Output the (x, y) coordinate of the center of the cell containing the given text.  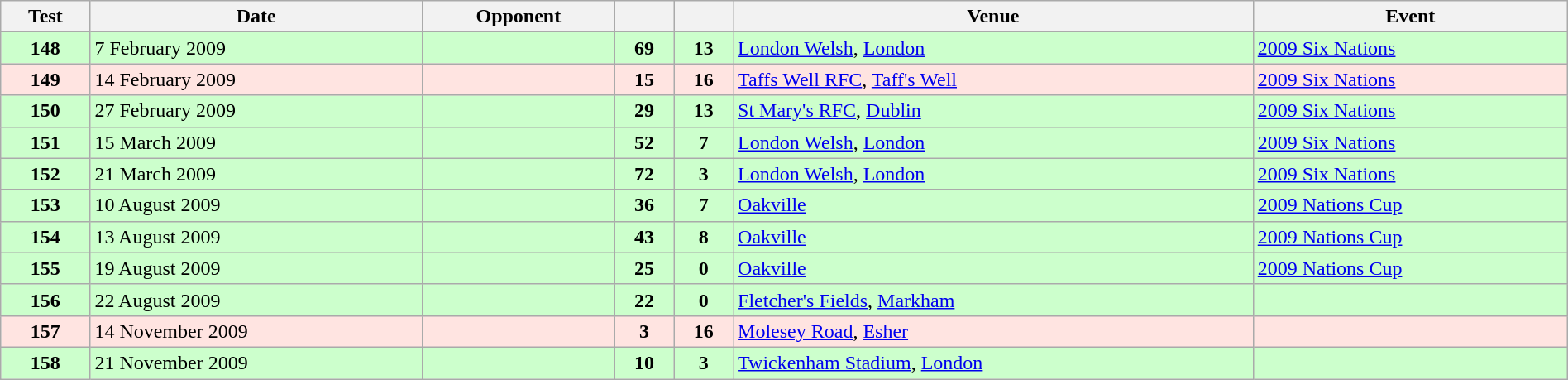
158 (45, 363)
Date (256, 17)
8 (704, 237)
7 February 2009 (256, 48)
Taffs Well RFC, Taff's Well (994, 79)
72 (644, 174)
29 (644, 111)
152 (45, 174)
21 March 2009 (256, 174)
13 August 2009 (256, 237)
10 August 2009 (256, 205)
Test (45, 17)
148 (45, 48)
151 (45, 142)
Event (1410, 17)
150 (45, 111)
22 August 2009 (256, 300)
149 (45, 79)
27 February 2009 (256, 111)
36 (644, 205)
Venue (994, 17)
14 February 2009 (256, 79)
69 (644, 48)
14 November 2009 (256, 331)
25 (644, 268)
Molesey Road, Esher (994, 331)
Twickenham Stadium, London (994, 363)
52 (644, 142)
15 March 2009 (256, 142)
43 (644, 237)
19 August 2009 (256, 268)
22 (644, 300)
15 (644, 79)
10 (644, 363)
157 (45, 331)
153 (45, 205)
St Mary's RFC, Dublin (994, 111)
156 (45, 300)
21 November 2009 (256, 363)
154 (45, 237)
Opponent (518, 17)
155 (45, 268)
Fletcher's Fields, Markham (994, 300)
